For the text-containing cell, return its midpoint in [x, y] coordinate format. 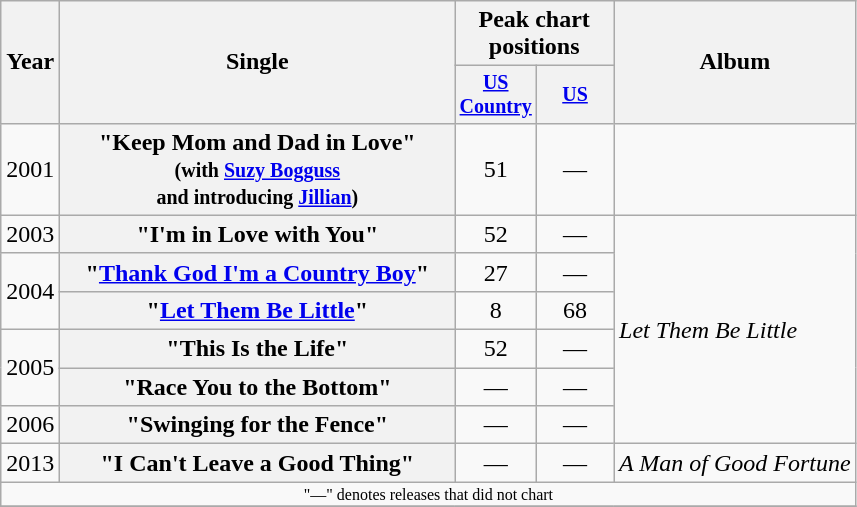
2006 [30, 425]
2013 [30, 463]
US [576, 94]
8 [496, 310]
Album [736, 62]
Peak chartpositions [534, 34]
Year [30, 62]
51 [496, 169]
2004 [30, 291]
US Country [496, 94]
68 [576, 310]
"Swinging for the Fence" [258, 425]
Single [258, 62]
Let Them Be Little [736, 329]
"Let Them Be Little" [258, 310]
"I Can't Leave a Good Thing" [258, 463]
"Race You to the Bottom" [258, 387]
A Man of Good Fortune [736, 463]
"I'm in Love with You" [258, 234]
2003 [30, 234]
27 [496, 272]
"This Is the Life" [258, 349]
"—" denotes releases that did not chart [428, 494]
2001 [30, 169]
"Keep Mom and Dad in Love"(with Suzy Boggussand introducing Jillian) [258, 169]
"Thank God I'm a Country Boy" [258, 272]
2005 [30, 368]
